Identify which cell holds the provided text, then report its [X, Y] central coordinate. 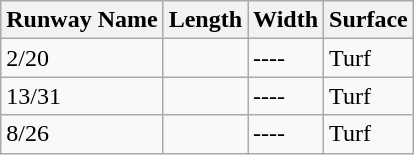
8/26 [82, 134]
2/20 [82, 58]
Length [205, 20]
13/31 [82, 96]
Width [286, 20]
Runway Name [82, 20]
Surface [369, 20]
